Determine the [x, y] coordinate at the center of the cell enclosing the given text.  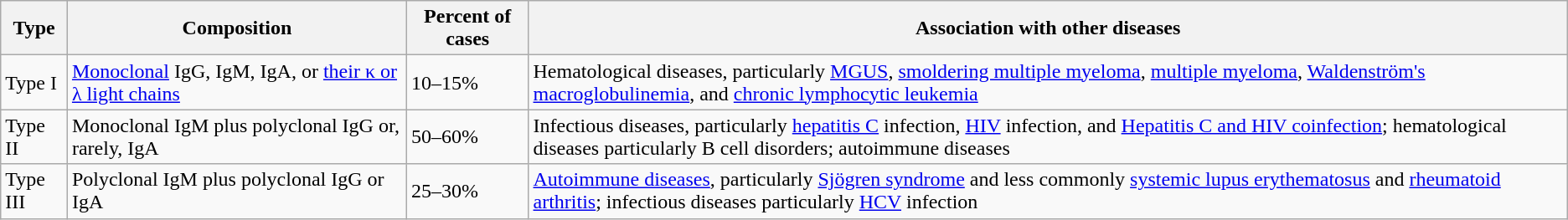
Type [34, 28]
25–30% [467, 191]
Polyclonal IgM plus polyclonal IgG or IgA [236, 191]
Type II [34, 137]
Monoclonal IgG, IgM, IgA, or their κ or λ light chains [236, 82]
Association with other diseases [1048, 28]
10–15% [467, 82]
Monoclonal IgM plus polyclonal IgG or, rarely, IgA [236, 137]
Type I [34, 82]
50–60% [467, 137]
Percent of cases [467, 28]
Type III [34, 191]
Composition [236, 28]
